Return (x, y) of the center of cell containing provided text 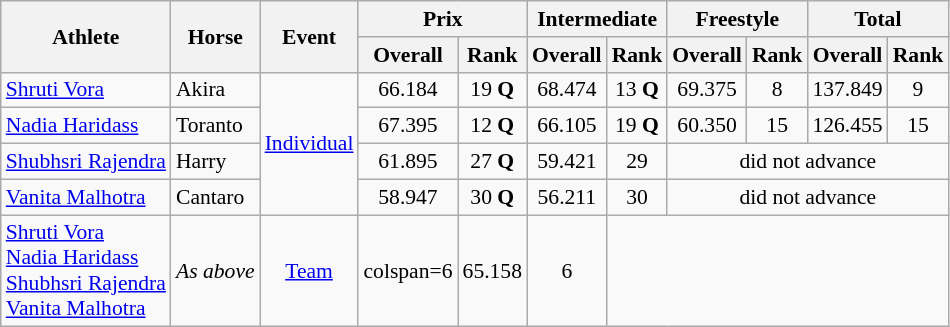
61.895 (408, 162)
Event (310, 36)
Akira (216, 90)
Shubhsri Rajendra (86, 162)
Horse (216, 36)
Intermediate (597, 19)
126.455 (847, 126)
Prix (442, 19)
Shruti Vora (86, 90)
29 (638, 162)
Individual (310, 143)
Toranto (216, 126)
12 Q (492, 126)
Team (310, 271)
Shruti VoraNadia HaridassShubhsri RajendraVanita Malhotra (86, 271)
27 Q (492, 162)
9 (918, 90)
58.947 (408, 197)
Total (878, 19)
13 Q (638, 90)
As above (216, 271)
Vanita Malhotra (86, 197)
colspan=6 (408, 271)
Harry (216, 162)
137.849 (847, 90)
6 (567, 271)
30 Q (492, 197)
Nadia Haridass (86, 126)
Athlete (86, 36)
65.158 (492, 271)
68.474 (567, 90)
56.211 (567, 197)
8 (778, 90)
Cantaro (216, 197)
59.421 (567, 162)
69.375 (707, 90)
66.184 (408, 90)
Freestyle (737, 19)
60.350 (707, 126)
66.105 (567, 126)
67.395 (408, 126)
30 (638, 197)
